Find where the given text appears and provide that cell's center as (x, y) coordinate. 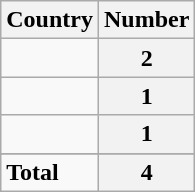
2 (146, 58)
4 (146, 172)
Country (50, 20)
Number (146, 20)
Total (50, 172)
